Identify which cell holds the provided text, then report its [X, Y] central coordinate. 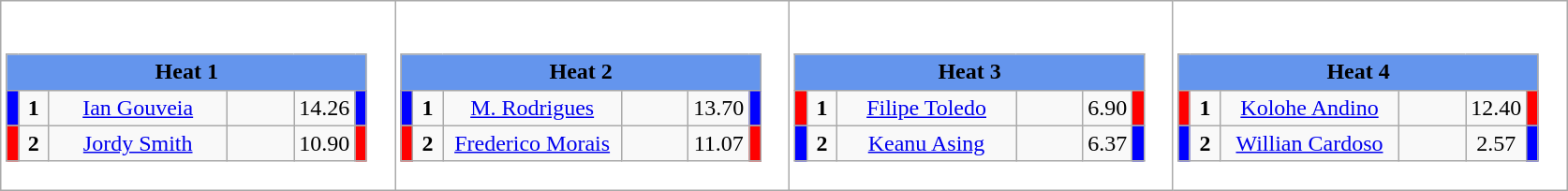
Kolohe Andino [1309, 108]
13.70 [719, 108]
Heat 4 1 Kolohe Andino 12.40 2 Willian Cardoso 2.57 [1369, 95]
Heat 3 1 Filipe Toledo 6.90 2 Keanu Asing 6.37 [982, 95]
2.57 [1497, 143]
Ian Gouveia [139, 108]
10.90 [324, 143]
Heat 1 [186, 72]
Frederico Morais [532, 143]
12.40 [1497, 108]
Heat 1 1 Ian Gouveia 14.26 2 Jordy Smith 10.90 [199, 95]
11.07 [719, 143]
Heat 2 1 M. Rodrigues 13.70 2 Frederico Morais 11.07 [592, 95]
Willian Cardoso [1309, 143]
Filipe Toledo [927, 108]
14.26 [324, 108]
Heat 4 [1358, 72]
Heat 2 [581, 72]
6.90 [1107, 108]
Jordy Smith [139, 143]
Heat 3 [969, 72]
Keanu Asing [927, 143]
M. Rodrigues [532, 108]
6.37 [1107, 143]
